Capture the cell that displays the provided text and extract its [X, Y] central coordinate. 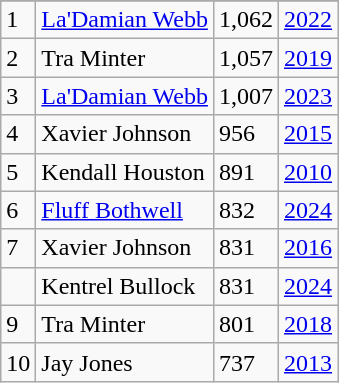
3 [18, 96]
10 [18, 362]
2015 [308, 134]
5 [18, 172]
Fluff Bothwell [125, 210]
891 [246, 172]
1 [18, 20]
2016 [308, 248]
801 [246, 324]
9 [18, 324]
2 [18, 58]
2013 [308, 362]
Jay Jones [125, 362]
6 [18, 210]
Kentrel Bullock [125, 286]
737 [246, 362]
2022 [308, 20]
832 [246, 210]
7 [18, 248]
2023 [308, 96]
1,062 [246, 20]
956 [246, 134]
2010 [308, 172]
1,007 [246, 96]
Kendall Houston [125, 172]
4 [18, 134]
2019 [308, 58]
1,057 [246, 58]
2018 [308, 324]
